Locate the cell with the specified text and output its [x, y] center coordinate. 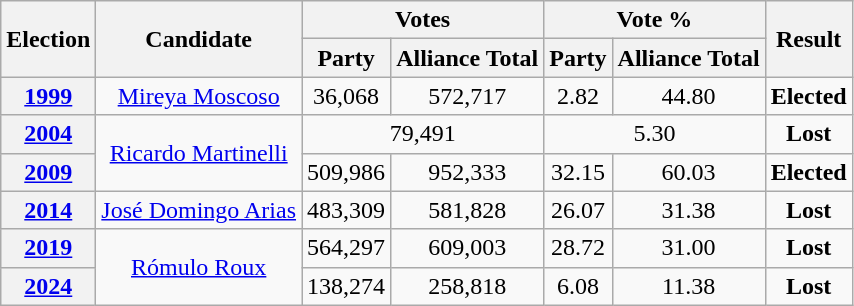
26.07 [578, 210]
Ricardo Martinelli [199, 153]
60.03 [688, 172]
11.38 [688, 286]
79,491 [423, 134]
2014 [48, 210]
564,297 [346, 248]
31.00 [688, 248]
Vote % [654, 20]
2024 [48, 286]
572,717 [468, 96]
28.72 [578, 248]
44.80 [688, 96]
2004 [48, 134]
6.08 [578, 286]
609,003 [468, 248]
Election [48, 39]
1999 [48, 96]
952,333 [468, 172]
258,818 [468, 286]
581,828 [468, 210]
Votes [423, 20]
2019 [48, 248]
138,274 [346, 286]
José Domingo Arias [199, 210]
Result [808, 39]
Candidate [199, 39]
Rómulo Roux [199, 267]
2009 [48, 172]
483,309 [346, 210]
2.82 [578, 96]
509,986 [346, 172]
Mireya Moscoso [199, 96]
36,068 [346, 96]
32.15 [578, 172]
31.38 [688, 210]
5.30 [654, 134]
